Return the [X, Y] coordinate for the center point of the cell that contains the specified text.  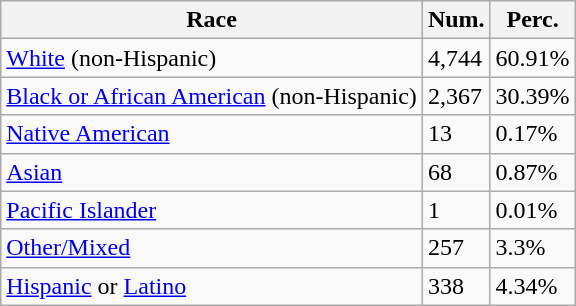
Native American [212, 134]
4,744 [456, 58]
257 [456, 248]
Perc. [532, 20]
3.3% [532, 248]
2,367 [456, 96]
0.01% [532, 210]
Asian [212, 172]
Num. [456, 20]
4.34% [532, 286]
0.87% [532, 172]
Hispanic or Latino [212, 286]
Black or African American (non-Hispanic) [212, 96]
13 [456, 134]
White (non-Hispanic) [212, 58]
30.39% [532, 96]
Pacific Islander [212, 210]
0.17% [532, 134]
Other/Mixed [212, 248]
68 [456, 172]
338 [456, 286]
60.91% [532, 58]
1 [456, 210]
Race [212, 20]
